Determine the [x, y] coordinate at the center of the cell enclosing the given text.  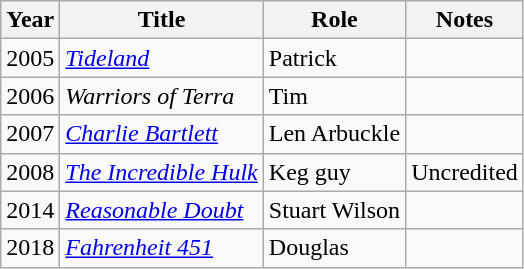
Notes [465, 20]
Len Arbuckle [334, 134]
Stuart Wilson [334, 210]
Uncredited [465, 172]
Year [30, 20]
2008 [30, 172]
2006 [30, 96]
Title [162, 20]
Tideland [162, 58]
Patrick [334, 58]
Role [334, 20]
Reasonable Doubt [162, 210]
Keg guy [334, 172]
2018 [30, 248]
Charlie Bartlett [162, 134]
2005 [30, 58]
2007 [30, 134]
Warriors of Terra [162, 96]
Douglas [334, 248]
Tim [334, 96]
2014 [30, 210]
Fahrenheit 451 [162, 248]
The Incredible Hulk [162, 172]
